Return [X, Y] of the center of cell containing provided text 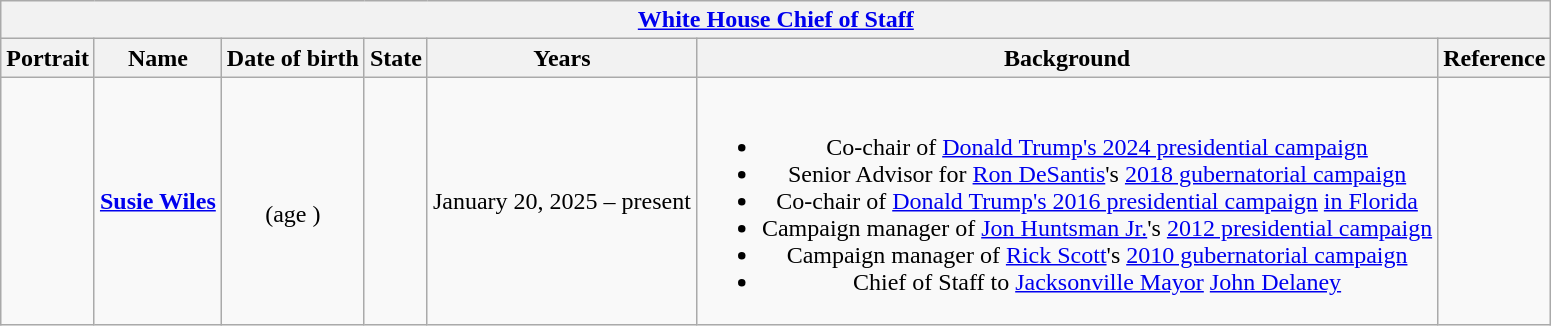
Susie Wiles [158, 201]
Date of birth [292, 58]
State [396, 58]
White House Chief of Staff [776, 20]
January 20, 2025 – present [562, 201]
Portrait [48, 58]
Background [1066, 58]
Name [158, 58]
Years [562, 58]
Reference [1494, 58]
(age ) [292, 201]
